From the cell containing the given text, extract its center point as [X, Y] coordinate. 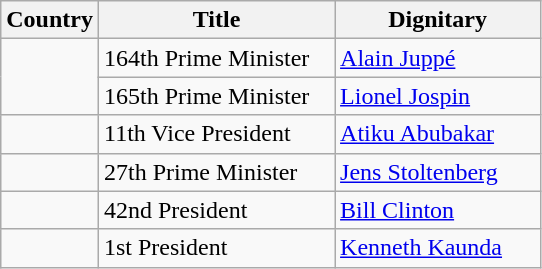
42nd President [216, 210]
Dignitary [438, 20]
Atiku Abubakar [438, 134]
164th Prime Minister [216, 58]
27th Prime Minister [216, 172]
Kenneth Kaunda [438, 248]
Title [216, 20]
Bill Clinton [438, 210]
Country [50, 20]
165th Prime Minister [216, 96]
Jens Stoltenberg [438, 172]
Alain Juppé [438, 58]
11th Vice President [216, 134]
Lionel Jospin [438, 96]
1st President [216, 248]
